Find where the given text appears and provide that cell's center as (x, y) coordinate. 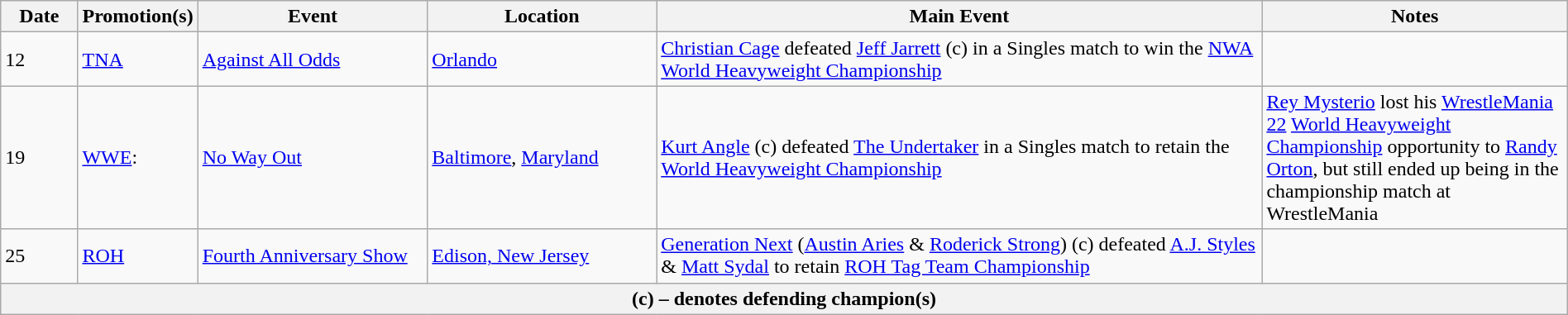
19 (40, 157)
Edison, New Jersey (543, 256)
Main Event (959, 17)
25 (40, 256)
Location (543, 17)
Promotion(s) (137, 17)
ROH (137, 256)
Notes (1414, 17)
No Way Out (313, 157)
Christian Cage defeated Jeff Jarrett (c) in a Singles match to win the NWA World Heavyweight Championship (959, 60)
TNA (137, 60)
Kurt Angle (c) defeated The Undertaker in a Singles match to retain the World Heavyweight Championship (959, 157)
Against All Odds (313, 60)
Event (313, 17)
Orlando (543, 60)
Date (40, 17)
12 (40, 60)
Baltimore, Maryland (543, 157)
(c) – denotes defending champion(s) (784, 298)
WWE: (137, 157)
Generation Next (Austin Aries & Roderick Strong) (c) defeated A.J. Styles & Matt Sydal to retain ROH Tag Team Championship (959, 256)
Fourth Anniversary Show (313, 256)
